Determine the (X, Y) coordinate at the center of the cell enclosing the given text.  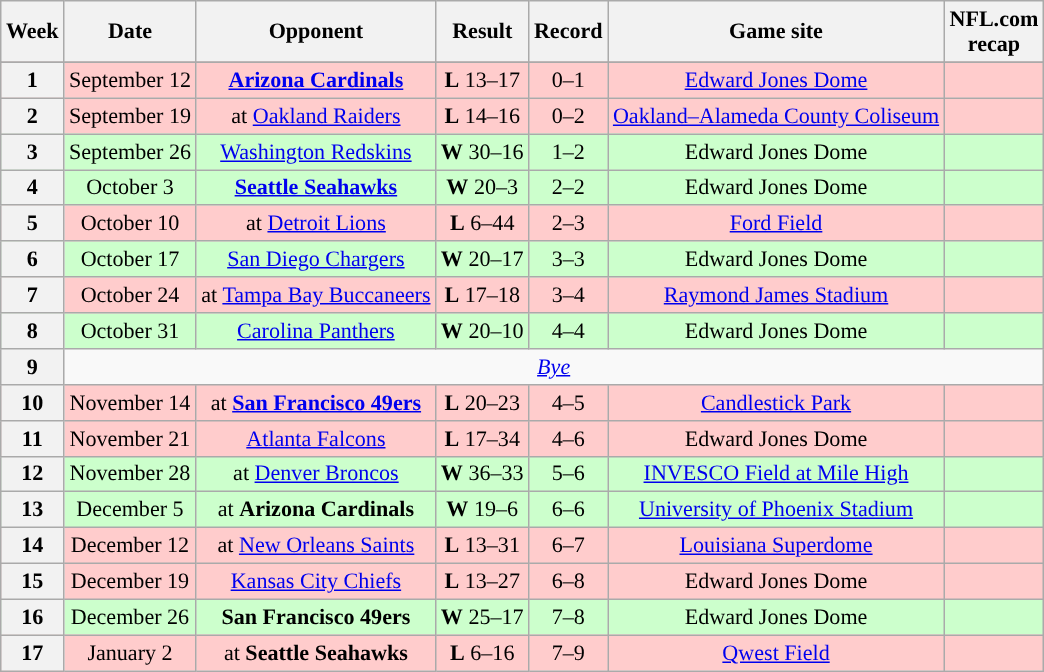
Atlanta Falcons (316, 438)
Record (568, 30)
3 (32, 151)
NFL.comrecap (994, 30)
5 (32, 223)
at Seattle Seahawks (316, 653)
2–3 (568, 223)
at Tampa Bay Buccaneers (316, 295)
4 (32, 187)
Date (130, 30)
L 20–23 (482, 402)
September 26 (130, 151)
1–2 (568, 151)
Seattle Seahawks (316, 187)
Week (32, 30)
3–4 (568, 295)
Bye (554, 366)
L 6–44 (482, 223)
6–7 (568, 545)
11 (32, 438)
W 20–10 (482, 330)
17 (32, 653)
University of Phoenix Stadium (776, 510)
15 (32, 581)
L 14–16 (482, 116)
16 (32, 617)
San Diego Chargers (316, 259)
at Arizona Cardinals (316, 510)
Louisiana Superdome (776, 545)
Qwest Field (776, 653)
12 (32, 474)
6–8 (568, 581)
Game site (776, 30)
W 25–17 (482, 617)
December 26 (130, 617)
October 17 (130, 259)
8 (32, 330)
W 20–17 (482, 259)
W 19–6 (482, 510)
at Detroit Lions (316, 223)
L 6–16 (482, 653)
W 36–33 (482, 474)
January 2 (130, 653)
4–4 (568, 330)
7–9 (568, 653)
10 (32, 402)
November 28 (130, 474)
Kansas City Chiefs (316, 581)
3–3 (568, 259)
14 (32, 545)
0–2 (568, 116)
6 (32, 259)
L 13–17 (482, 80)
October 31 (130, 330)
13 (32, 510)
September 12 (130, 80)
Arizona Cardinals (316, 80)
at Oakland Raiders (316, 116)
7–8 (568, 617)
9 (32, 366)
November 21 (130, 438)
W 30–16 (482, 151)
December 19 (130, 581)
November 14 (130, 402)
San Francisco 49ers (316, 617)
2–2 (568, 187)
L 13–27 (482, 581)
at New Orleans Saints (316, 545)
Washington Redskins (316, 151)
7 (32, 295)
Carolina Panthers (316, 330)
October 3 (130, 187)
Raymond James Stadium (776, 295)
September 19 (130, 116)
December 12 (130, 545)
L 17–18 (482, 295)
Candlestick Park (776, 402)
0–1 (568, 80)
L 17–34 (482, 438)
Oakland–Alameda County Coliseum (776, 116)
Opponent (316, 30)
October 10 (130, 223)
6–6 (568, 510)
4–5 (568, 402)
October 24 (130, 295)
L 13–31 (482, 545)
1 (32, 80)
5–6 (568, 474)
Ford Field (776, 223)
4–6 (568, 438)
Result (482, 30)
2 (32, 116)
at Denver Broncos (316, 474)
December 5 (130, 510)
INVESCO Field at Mile High (776, 474)
at San Francisco 49ers (316, 402)
W 20–3 (482, 187)
